For the text-containing cell, return its midpoint in (x, y) coordinate format. 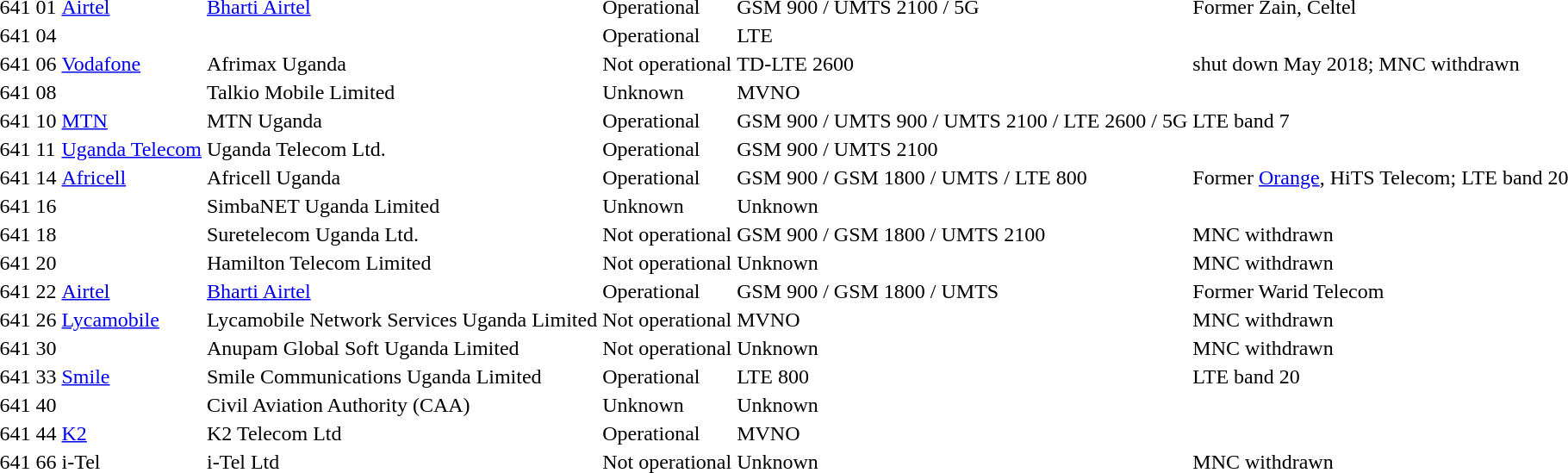
K2 Telecom Ltd (401, 433)
10 (47, 121)
Hamilton Telecom Limited (401, 263)
LTE (962, 35)
30 (47, 348)
Lycamobile Network Services Uganda Limited (401, 320)
GSM 900 / UMTS 2100 (962, 149)
06 (47, 64)
Lycamobile (131, 320)
44 (47, 433)
04 (47, 35)
Smile (131, 377)
Afrimax Uganda (401, 64)
22 (47, 291)
40 (47, 405)
MTN (131, 121)
K2 (131, 433)
SimbaNET Uganda Limited (401, 206)
11 (47, 149)
MTN Uganda (401, 121)
Talkio Mobile Limited (401, 92)
Uganda Telecom (131, 149)
Suretelecom Uganda Ltd. (401, 234)
Bharti Airtel (401, 291)
14 (47, 177)
GSM 900 / GSM 1800 / UMTS / LTE 800 (962, 177)
Uganda Telecom Ltd. (401, 149)
LTE 800 (962, 377)
Africell Uganda (401, 177)
26 (47, 320)
Smile Communications Uganda Limited (401, 377)
16 (47, 206)
33 (47, 377)
TD-LTE 2600 (962, 64)
Vodafone (131, 64)
Anupam Global Soft Uganda Limited (401, 348)
GSM 900 / GSM 1800 / UMTS (962, 291)
Airtel (131, 291)
08 (47, 92)
GSM 900 / GSM 1800 / UMTS 2100 (962, 234)
Africell (131, 177)
GSM 900 / UMTS 900 / UMTS 2100 / LTE 2600 / 5G (962, 121)
Civil Aviation Authority (CAA) (401, 405)
20 (47, 263)
18 (47, 234)
